Detect which cell encompasses the target text, then output its [x, y] center coordinate. 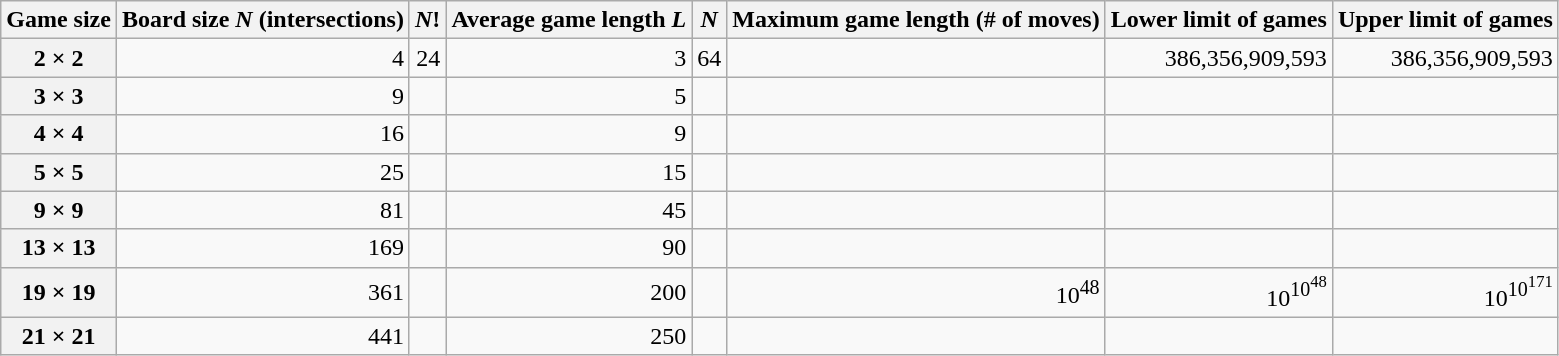
3 × 3 [59, 96]
441 [262, 336]
15 [569, 172]
4 [262, 58]
25 [262, 172]
Upper limit of games [1445, 20]
N [710, 20]
16 [262, 134]
169 [262, 248]
Maximum game length (# of moves) [916, 20]
3 [569, 58]
4 × 4 [59, 134]
361 [262, 292]
9 × 9 [59, 210]
1048 [916, 292]
13 × 13 [59, 248]
2 × 2 [59, 58]
19 × 19 [59, 292]
1010171 [1445, 292]
Board size N (intersections) [262, 20]
N! [427, 20]
5 [569, 96]
81 [262, 210]
45 [569, 210]
250 [569, 336]
64 [710, 58]
5 × 5 [59, 172]
21 × 21 [59, 336]
Average game length L [569, 20]
Lower limit of games [1218, 20]
Game size [59, 20]
90 [569, 248]
101048 [1218, 292]
200 [569, 292]
24 [427, 58]
